Return the (X, Y) coordinate for the center point of the cell that contains the specified text.  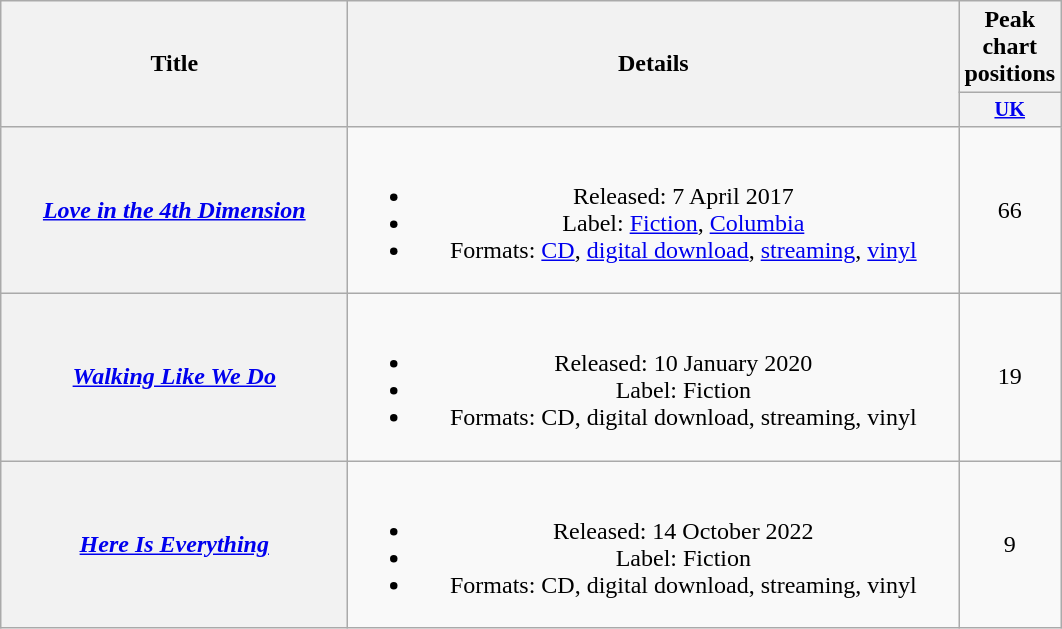
Peak chart positions (1010, 47)
UK (1010, 110)
Walking Like We Do (174, 378)
Love in the 4th Dimension (174, 210)
19 (1010, 378)
Here Is Everything (174, 544)
Released: 14 October 2022Label: FictionFormats: CD, digital download, streaming, vinyl (654, 544)
9 (1010, 544)
Released: 10 January 2020Label: FictionFormats: CD, digital download, streaming, vinyl (654, 378)
Released: 7 April 2017Label: Fiction, ColumbiaFormats: CD, digital download, streaming, vinyl (654, 210)
66 (1010, 210)
Title (174, 64)
Details (654, 64)
